Determine the (x, y) coordinate at the center of the cell enclosing the given text.  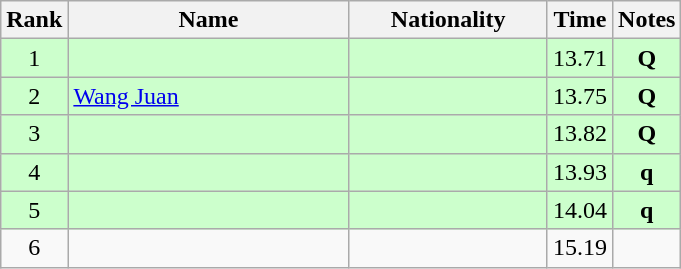
Nationality (448, 20)
2 (34, 96)
13.71 (580, 58)
13.93 (580, 172)
15.19 (580, 248)
Name (208, 20)
5 (34, 210)
14.04 (580, 210)
13.75 (580, 96)
Rank (34, 20)
3 (34, 134)
Time (580, 20)
6 (34, 248)
4 (34, 172)
1 (34, 58)
Wang Juan (208, 96)
13.82 (580, 134)
Notes (647, 20)
